For the text-containing cell, return its midpoint in (x, y) coordinate format. 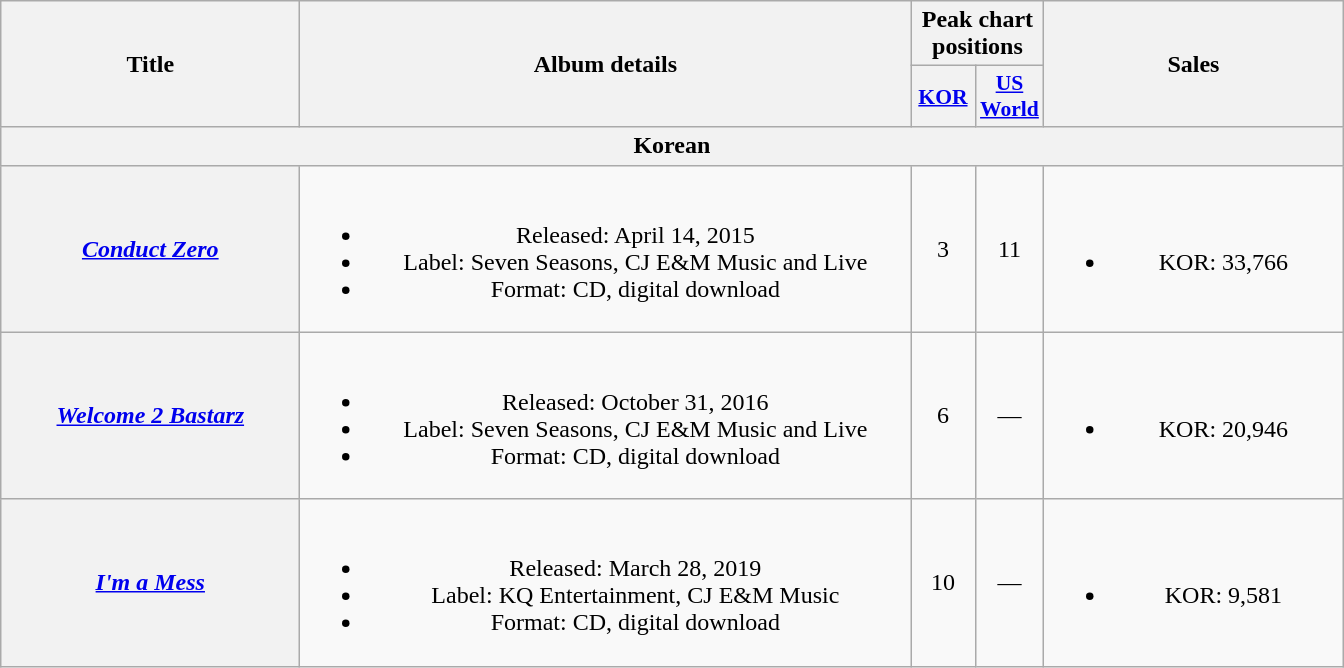
KOR (943, 96)
Peak chart positions (978, 34)
6 (943, 416)
Welcome 2 Bastarz (150, 416)
11 (1010, 248)
Korean (672, 146)
Album details (606, 64)
Sales (1194, 64)
Released: April 14, 2015Label: Seven Seasons, CJ E&M Music and LiveFormat: CD, digital download (606, 248)
Conduct Zero (150, 248)
3 (943, 248)
Title (150, 64)
I'm a Mess (150, 582)
KOR: 20,946 (1194, 416)
KOR: 9,581 (1194, 582)
10 (943, 582)
US World (1010, 96)
Released: October 31, 2016Label: Seven Seasons, CJ E&M Music and LiveFormat: CD, digital download (606, 416)
Released: March 28, 2019Label: KQ Entertainment, CJ E&M MusicFormat: CD, digital download (606, 582)
KOR: 33,766 (1194, 248)
